Locate the cell with the specified text and output its (X, Y) center coordinate. 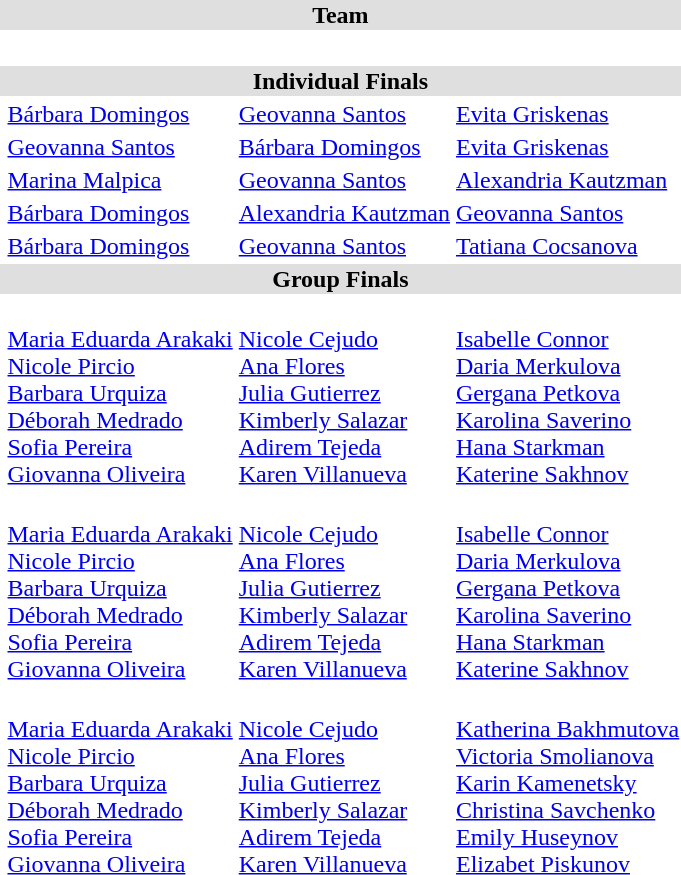
Tatiana Cocsanova (567, 246)
Marina Malpica (120, 180)
Group Finals (340, 279)
Team (340, 15)
Individual Finals (340, 81)
